Pinpoint the cell where the given text exists, returning its [x, y] midpoint coordinate. 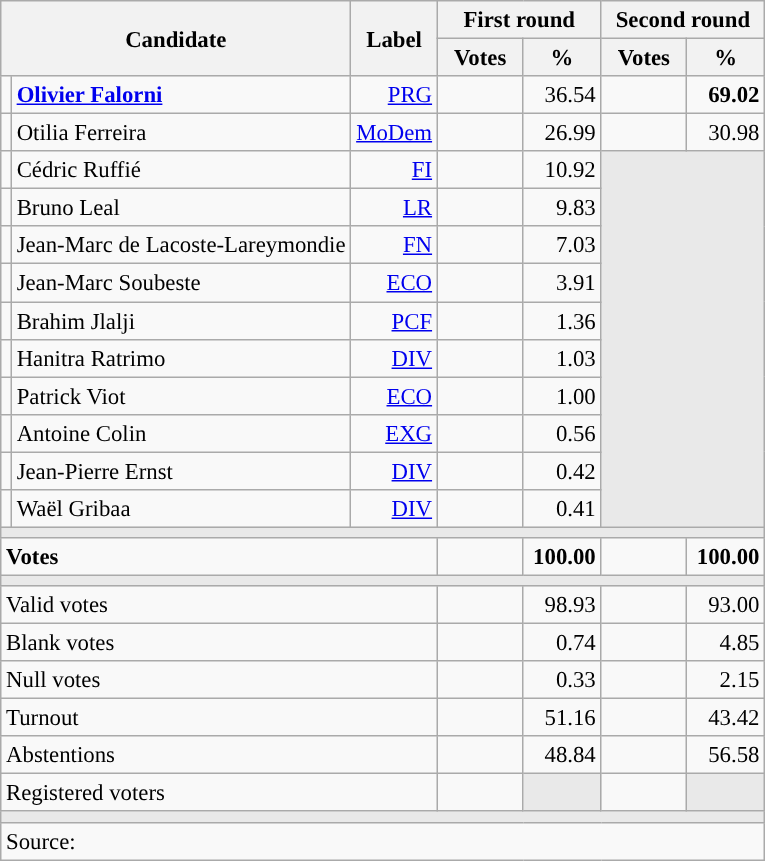
MoDem [394, 133]
Label [394, 38]
3.91 [562, 283]
LR [394, 208]
1.03 [562, 358]
Waël Gribaa [180, 509]
48.84 [562, 755]
0.56 [562, 433]
Antoine Colin [180, 433]
43.42 [726, 718]
Turnout [220, 718]
Blank votes [220, 643]
First round [519, 20]
Otilia Ferreira [180, 133]
51.16 [562, 718]
1.36 [562, 321]
1.00 [562, 396]
Jean-Marc Soubeste [180, 283]
Registered voters [220, 793]
PCF [394, 321]
Candidate [176, 38]
Cédric Ruffié [180, 170]
4.85 [726, 643]
0.33 [562, 680]
0.41 [562, 509]
Hanitra Ratrimo [180, 358]
9.83 [562, 208]
69.02 [726, 95]
30.98 [726, 133]
Patrick Viot [180, 396]
7.03 [562, 245]
Source: [383, 841]
Second round [683, 20]
26.99 [562, 133]
EXG [394, 433]
Brahim Jlalji [180, 321]
Jean-Pierre Ernst [180, 471]
2.15 [726, 680]
Null votes [220, 680]
FI [394, 170]
0.74 [562, 643]
36.54 [562, 95]
Bruno Leal [180, 208]
98.93 [562, 605]
Jean-Marc de Lacoste-Lareymondie [180, 245]
93.00 [726, 605]
0.42 [562, 471]
Abstentions [220, 755]
10.92 [562, 170]
FN [394, 245]
Valid votes [220, 605]
Olivier Falorni [180, 95]
56.58 [726, 755]
PRG [394, 95]
